Pinpoint the cell where the given text exists, returning its (x, y) midpoint coordinate. 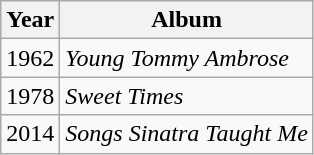
Year (30, 20)
Young Tommy Ambrose (187, 58)
1978 (30, 96)
Songs Sinatra Taught Me (187, 134)
2014 (30, 134)
Sweet Times (187, 96)
1962 (30, 58)
Album (187, 20)
